Locate the cell with the specified text and output its [x, y] center coordinate. 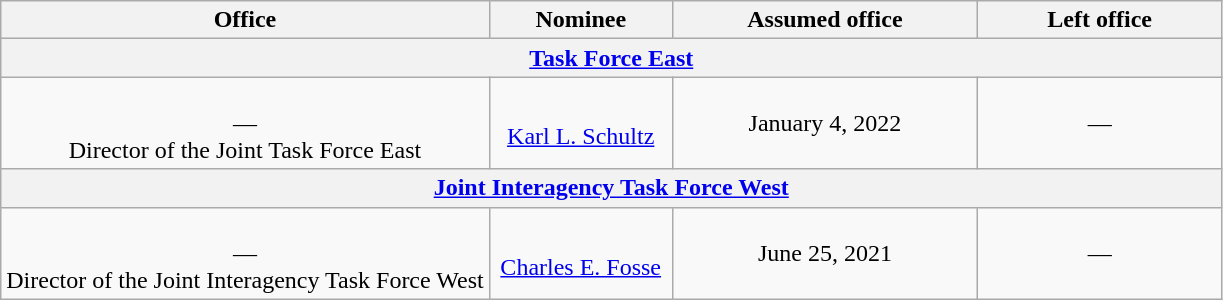
Nominee [580, 20]
Left office [1100, 20]
January 4, 2022 [824, 123]
Assumed office [824, 20]
June 25, 2021 [824, 253]
Joint Interagency Task Force West [612, 188]
—Director of the Joint Task Force East [245, 123]
Office [245, 20]
Karl L. Schultz [580, 123]
—Director of the Joint Interagency Task Force West [245, 253]
Charles E. Fosse [580, 253]
Task Force East [612, 58]
